Return [x, y] of the center of cell containing provided text 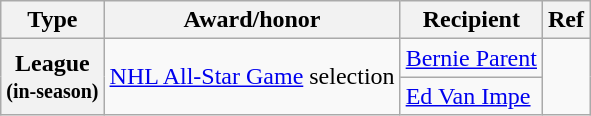
Award/honor [252, 20]
Ref [566, 20]
Ed Van Impe [471, 96]
Recipient [471, 20]
League(in-season) [52, 77]
Bernie Parent [471, 58]
Type [52, 20]
NHL All-Star Game selection [252, 77]
